Detect which cell encompasses the target text, then output its [X, Y] center coordinate. 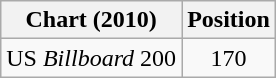
US Billboard 200 [92, 58]
170 [229, 58]
Position [229, 20]
Chart (2010) [92, 20]
